Return the [X, Y] coordinate for the center point of the cell that contains the specified text.  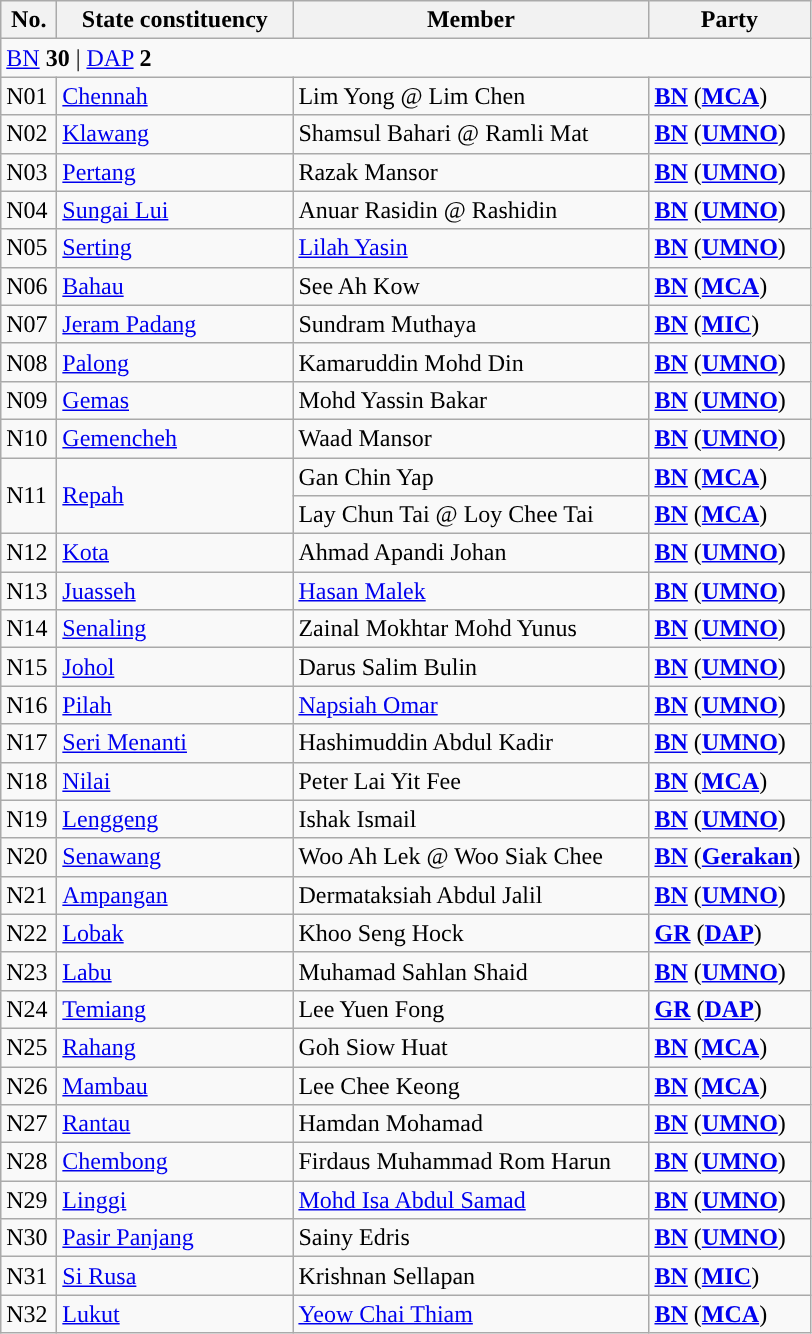
Lenggeng [175, 819]
Pilah [175, 705]
Chennah [175, 96]
Bahau [175, 286]
Juasseh [175, 591]
N05 [29, 248]
Razak Mansor [471, 172]
Pertang [175, 172]
N24 [29, 1009]
No. [29, 20]
Lay Chun Tai @ Loy Chee Tai [471, 515]
Seri Menanti [175, 743]
Hamdan Mohamad [471, 1124]
Napsiah Omar [471, 705]
Dermataksiah Abdul Jalil [471, 895]
Firdaus Muhammad Rom Harun [471, 1162]
Serting [175, 248]
Rahang [175, 1047]
Repah [175, 496]
N32 [29, 1314]
Gemas [175, 400]
Anuar Rasidin @ Rashidin [471, 210]
N13 [29, 591]
Linggi [175, 1200]
Pasir Panjang [175, 1238]
N22 [29, 933]
N09 [29, 400]
N30 [29, 1238]
N20 [29, 857]
Lukut [175, 1314]
BN 30 | DAP 2 [406, 58]
Yeow Chai Thiam [471, 1314]
Rantau [175, 1124]
Johol [175, 667]
Kota [175, 553]
Peter Lai Yit Fee [471, 781]
N19 [29, 819]
N04 [29, 210]
Ishak Ismail [471, 819]
Klawang [175, 134]
N08 [29, 362]
N21 [29, 895]
Gan Chin Yap [471, 477]
N07 [29, 324]
N25 [29, 1047]
Goh Siow Huat [471, 1047]
State constituency [175, 20]
Sundram Muthaya [471, 324]
Senaling [175, 629]
Khoo Seng Hock [471, 933]
Mohd Yassin Bakar [471, 400]
Member [471, 20]
Si Rusa [175, 1276]
Muhamad Sahlan Shaid [471, 971]
N29 [29, 1200]
N01 [29, 96]
N28 [29, 1162]
Ampangan [175, 895]
N15 [29, 667]
Zainal Mokhtar Mohd Yunus [471, 629]
Lim Yong @ Lim Chen [471, 96]
Mohd Isa Abdul Samad [471, 1200]
Party [730, 20]
N03 [29, 172]
N16 [29, 705]
N17 [29, 743]
Palong [175, 362]
Hashimuddin Abdul Kadir [471, 743]
N11 [29, 496]
N27 [29, 1124]
See Ah Kow [471, 286]
Lilah Yasin [471, 248]
N18 [29, 781]
Hasan Malek [471, 591]
Lee Yuen Fong [471, 1009]
Waad Mansor [471, 438]
Jeram Padang [175, 324]
Shamsul Bahari @ Ramli Mat [471, 134]
N14 [29, 629]
Nilai [175, 781]
Chembong [175, 1162]
Senawang [175, 857]
BN (Gerakan) [730, 857]
Temiang [175, 1009]
Ahmad Apandi Johan [471, 553]
N31 [29, 1276]
Sungai Lui [175, 210]
Kamaruddin Mohd Din [471, 362]
N06 [29, 286]
Mambau [175, 1085]
N23 [29, 971]
Labu [175, 971]
Woo Ah Lek @ Woo Siak Chee [471, 857]
Gemencheh [175, 438]
N02 [29, 134]
N10 [29, 438]
Krishnan Sellapan [471, 1276]
N26 [29, 1085]
Darus Salim Bulin [471, 667]
Lee Chee Keong [471, 1085]
Sainy Edris [471, 1238]
N12 [29, 553]
Lobak [175, 933]
